From the cell containing the given text, extract its center point as [x, y] coordinate. 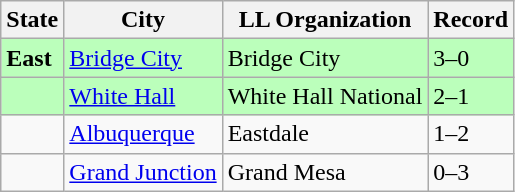
White Hall National [325, 96]
East [32, 58]
Albuquerque [143, 134]
0–3 [471, 172]
Grand Mesa [325, 172]
1–2 [471, 134]
White Hall [143, 96]
2–1 [471, 96]
3–0 [471, 58]
City [143, 20]
Record [471, 20]
LL Organization [325, 20]
Eastdale [325, 134]
Grand Junction [143, 172]
State [32, 20]
